For the text-containing cell, return its midpoint in [x, y] coordinate format. 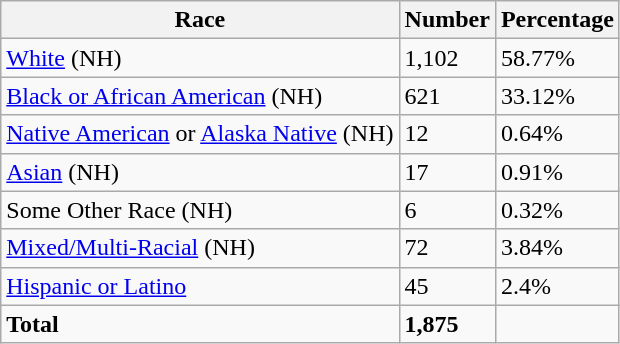
3.84% [557, 248]
58.77% [557, 58]
0.64% [557, 134]
0.32% [557, 210]
Percentage [557, 20]
12 [447, 134]
Mixed/Multi-Racial (NH) [200, 248]
Race [200, 20]
2.4% [557, 286]
45 [447, 286]
17 [447, 172]
Some Other Race (NH) [200, 210]
621 [447, 96]
72 [447, 248]
Native American or Alaska Native (NH) [200, 134]
Number [447, 20]
Hispanic or Latino [200, 286]
Asian (NH) [200, 172]
0.91% [557, 172]
6 [447, 210]
33.12% [557, 96]
1,102 [447, 58]
1,875 [447, 324]
Black or African American (NH) [200, 96]
Total [200, 324]
White (NH) [200, 58]
